Find where the given text appears and provide that cell's center as [X, Y] coordinate. 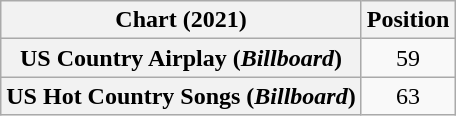
US Hot Country Songs (Billboard) [181, 96]
Chart (2021) [181, 20]
US Country Airplay (Billboard) [181, 58]
63 [408, 96]
Position [408, 20]
59 [408, 58]
